Find where the given text appears and provide that cell's center as (X, Y) coordinate. 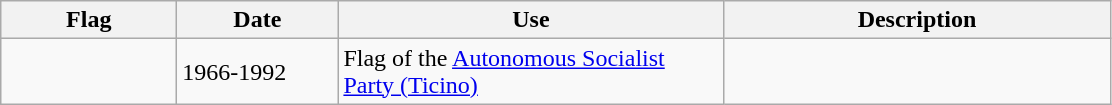
Use (531, 20)
Flag of the Autonomous Socialist Party (Ticino) (531, 72)
Date (258, 20)
Description (917, 20)
1966-1992 (258, 72)
Flag (89, 20)
